Capture the cell that displays the provided text and extract its [x, y] central coordinate. 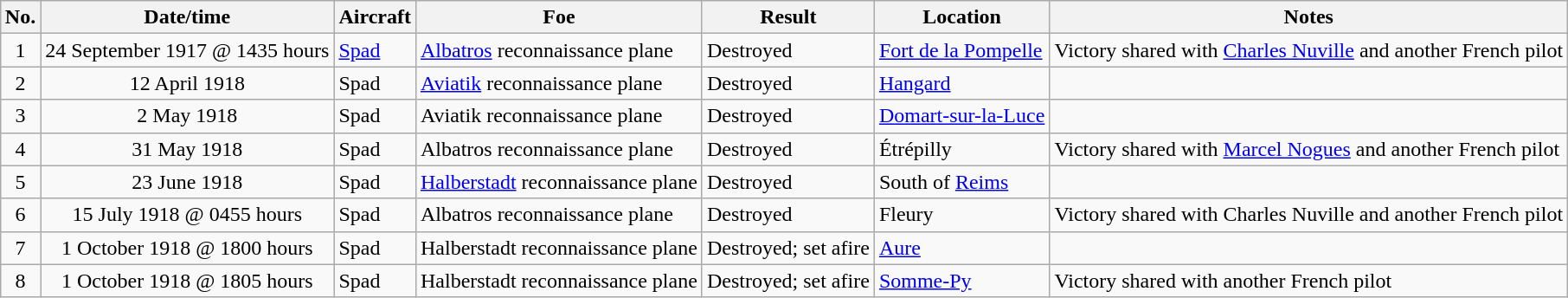
1 October 1918 @ 1800 hours [187, 248]
5 [20, 182]
Fleury [961, 215]
Victory shared with Marcel Nogues and another French pilot [1308, 149]
Location [961, 17]
24 September 1917 @ 1435 hours [187, 50]
No. [20, 17]
7 [20, 248]
Fort de la Pompelle [961, 50]
Aircraft [376, 17]
Étrépilly [961, 149]
15 July 1918 @ 0455 hours [187, 215]
Result [787, 17]
Foe [559, 17]
23 June 1918 [187, 182]
2 May 1918 [187, 116]
31 May 1918 [187, 149]
12 April 1918 [187, 83]
Somme-Py [961, 281]
Aure [961, 248]
Victory shared with another French pilot [1308, 281]
8 [20, 281]
Hangard [961, 83]
Date/time [187, 17]
Domart-sur-la-Luce [961, 116]
2 [20, 83]
1 [20, 50]
1 October 1918 @ 1805 hours [187, 281]
6 [20, 215]
4 [20, 149]
Notes [1308, 17]
South of Reims [961, 182]
3 [20, 116]
